Return the (x, y) coordinate for the center point of the cell that contains the specified text.  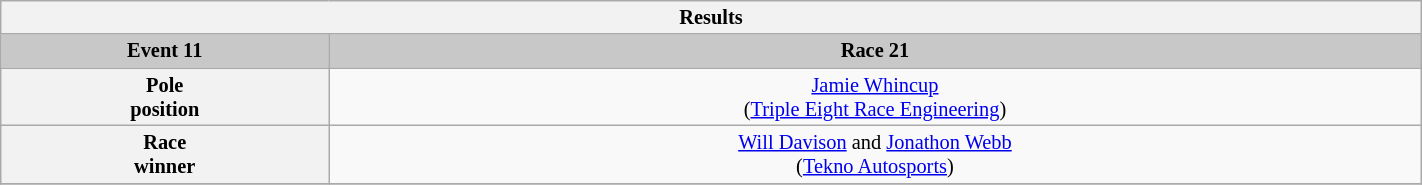
Results (711, 17)
Will Davison and Jonathon Webb(Tekno Autosports) (876, 154)
Poleposition (165, 97)
Racewinner (165, 154)
Race 21 (876, 51)
Jamie Whincup(Triple Eight Race Engineering) (876, 97)
Event 11 (165, 51)
